For the text-containing cell, return its midpoint in [X, Y] coordinate format. 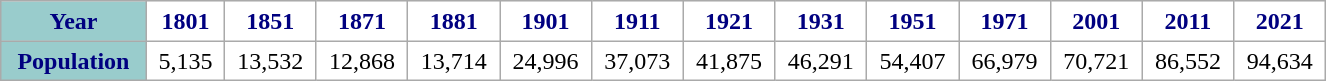
1911 [637, 21]
1921 [729, 21]
1951 [913, 21]
86,552 [1188, 61]
1971 [1004, 21]
5,135 [186, 61]
12,868 [362, 61]
37,073 [637, 61]
1881 [454, 21]
70,721 [1096, 61]
2001 [1096, 21]
13,532 [270, 61]
24,996 [546, 61]
46,291 [821, 61]
2021 [1280, 21]
54,407 [913, 61]
1801 [186, 21]
66,979 [1004, 61]
1871 [362, 21]
Population [74, 61]
1901 [546, 21]
2011 [1188, 21]
41,875 [729, 61]
13,714 [454, 61]
94,634 [1280, 61]
1931 [821, 21]
Year [74, 21]
1851 [270, 21]
